Search for the cell housing the specified text and yield its (x, y) center coordinate. 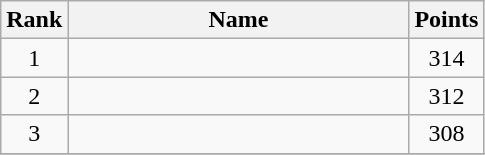
312 (446, 96)
Rank (34, 20)
3 (34, 134)
Points (446, 20)
Name (238, 20)
2 (34, 96)
1 (34, 58)
314 (446, 58)
308 (446, 134)
